From the cell containing the given text, extract its center point as (X, Y) coordinate. 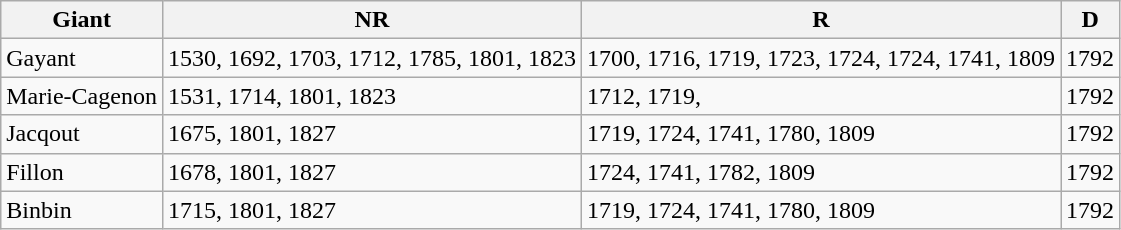
1715, 1801, 1827 (372, 210)
NR (372, 20)
R (820, 20)
1700, 1716, 1719, 1723, 1724, 1724, 1741, 1809 (820, 58)
Giant (82, 20)
Marie-Cagenon (82, 96)
1678, 1801, 1827 (372, 172)
D (1090, 20)
Binbin (82, 210)
1675, 1801, 1827 (372, 134)
1712, 1719, (820, 96)
Fillon (82, 172)
1531, 1714, 1801, 1823 (372, 96)
Jacqout (82, 134)
Gayant (82, 58)
1724, 1741, 1782, 1809 (820, 172)
1530, 1692, 1703, 1712, 1785, 1801, 1823 (372, 58)
